Return (X, Y) of the center of cell containing provided text 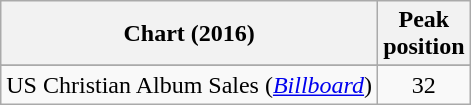
Peak position (424, 34)
Chart (2016) (190, 34)
32 (424, 85)
US Christian Album Sales (Billboard) (190, 85)
